Determine the [x, y] coordinate at the center of the cell enclosing the given text.  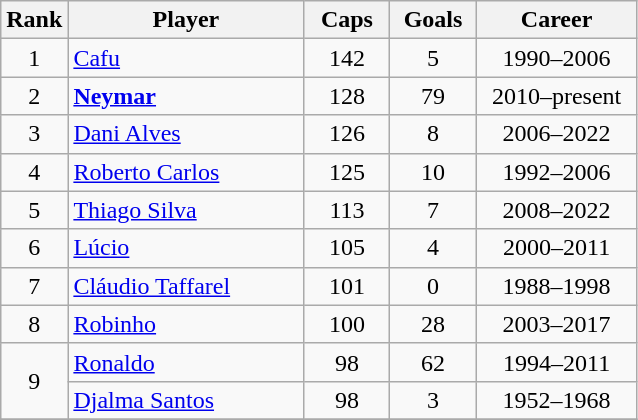
Cláudio Taffarel [186, 286]
Djalma Santos [186, 400]
0 [433, 286]
126 [347, 134]
113 [347, 210]
Ronaldo [186, 362]
Dani Alves [186, 134]
125 [347, 172]
1992–2006 [556, 172]
Thiago Silva [186, 210]
Caps [347, 20]
Neymar [186, 96]
Robinho [186, 324]
105 [347, 248]
6 [34, 248]
Lúcio [186, 248]
1994–2011 [556, 362]
1990–2006 [556, 58]
62 [433, 362]
10 [433, 172]
2008–2022 [556, 210]
2006–2022 [556, 134]
101 [347, 286]
2 [34, 96]
Roberto Carlos [186, 172]
1952–1968 [556, 400]
9 [34, 381]
79 [433, 96]
142 [347, 58]
2000–2011 [556, 248]
Rank [34, 20]
1 [34, 58]
28 [433, 324]
Career [556, 20]
Cafu [186, 58]
128 [347, 96]
100 [347, 324]
2003–2017 [556, 324]
Goals [433, 20]
2010–present [556, 96]
Player [186, 20]
1988–1998 [556, 286]
